For the text-containing cell, return its midpoint in [X, Y] coordinate format. 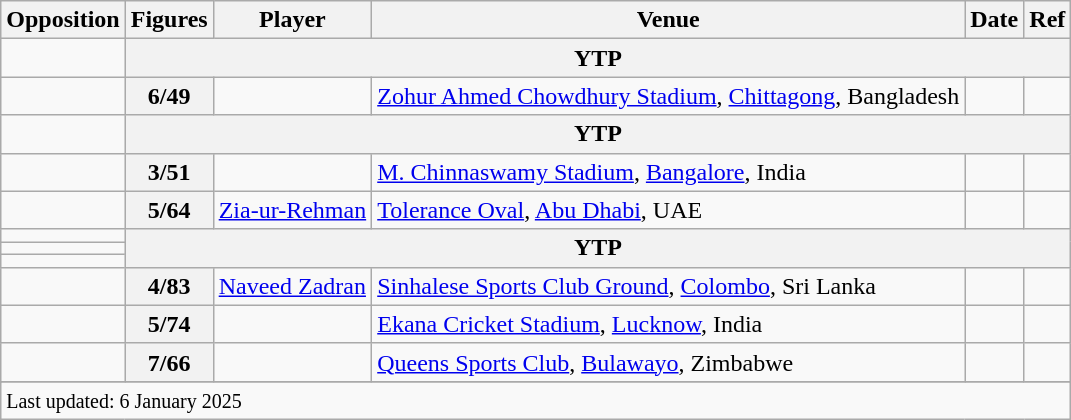
Naveed Zadran [292, 286]
7/66 [169, 362]
Zohur Ahmed Chowdhury Stadium, Chittagong, Bangladesh [668, 96]
Sinhalese Sports Club Ground, Colombo, Sri Lanka [668, 286]
4/83 [169, 286]
5/64 [169, 210]
Ekana Cricket Stadium, Lucknow, India [668, 324]
5/74 [169, 324]
M. Chinnaswamy Stadium, Bangalore, India [668, 172]
Venue [668, 20]
Zia-ur-Rehman [292, 210]
Queens Sports Club, Bulawayo, Zimbabwe [668, 362]
Opposition [63, 20]
Date [994, 20]
Tolerance Oval, Abu Dhabi, UAE [668, 210]
Ref [1048, 20]
Player [292, 20]
3/51 [169, 172]
Last updated: 6 January 2025 [536, 400]
6/49 [169, 96]
Figures [169, 20]
